Pinpoint the cell where the given text exists, returning its [X, Y] midpoint coordinate. 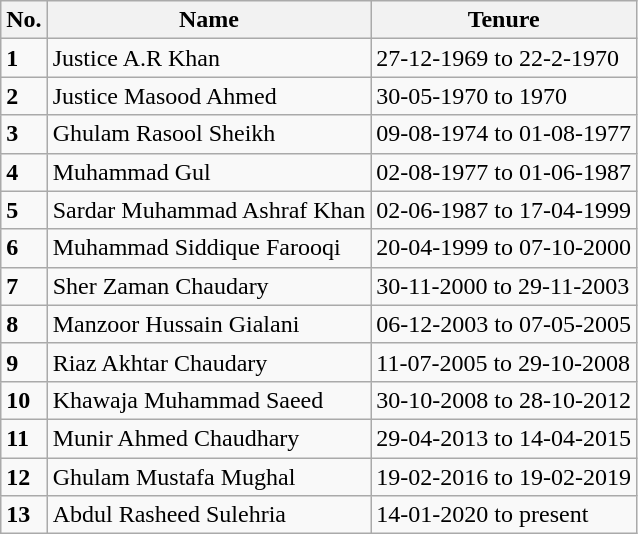
9 [24, 362]
06-12-2003 to 07-05-2005 [504, 324]
No. [24, 20]
13 [24, 515]
30-11-2000 to 29-11-2003 [504, 286]
Riaz Akhtar Chaudary [209, 362]
Name [209, 20]
10 [24, 400]
8 [24, 324]
2 [24, 96]
02-06-1987 to 17-04-1999 [504, 210]
Ghulam Rasool Sheikh [209, 134]
19-02-2016 to 19-02-2019 [504, 477]
11-07-2005 to 29-10-2008 [504, 362]
Munir Ahmed Chaudhary [209, 438]
Abdul Rasheed Sulehria [209, 515]
Muhammad Siddique Farooqi [209, 248]
1 [24, 58]
6 [24, 248]
Khawaja Muhammad Saeed [209, 400]
20-04-1999 to 07-10-2000 [504, 248]
12 [24, 477]
Justice Masood Ahmed [209, 96]
7 [24, 286]
Tenure [504, 20]
27-12-1969 to 22-2-1970 [504, 58]
Muhammad Gul [209, 172]
14-01-2020 to present [504, 515]
5 [24, 210]
4 [24, 172]
Manzoor Hussain Gialani [209, 324]
30-10-2008 to 28-10-2012 [504, 400]
11 [24, 438]
Sardar Muhammad Ashraf Khan [209, 210]
02-08-1977 to 01-06-1987 [504, 172]
09-08-1974 to 01-08-1977 [504, 134]
30-05-1970 to 1970 [504, 96]
Justice A.R Khan [209, 58]
Ghulam Mustafa Mughal [209, 477]
3 [24, 134]
Sher Zaman Chaudary [209, 286]
29-04-2013 to 14-04-2015 [504, 438]
